Capture the cell that displays the provided text and extract its (X, Y) central coordinate. 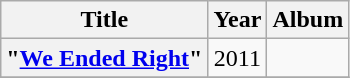
"We Ended Right" (104, 58)
Title (104, 20)
Album (308, 20)
Year (238, 20)
2011 (238, 58)
